Extract the [X, Y] coordinate from the center of the cell holding the provided text.  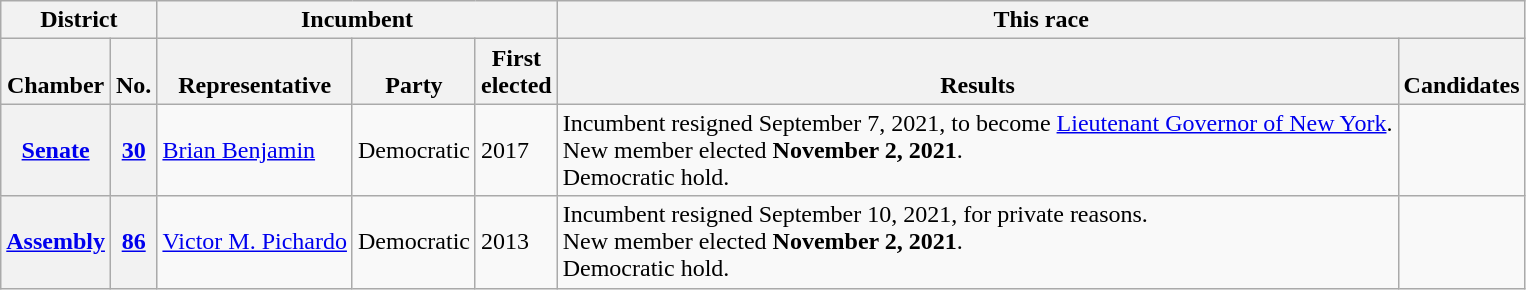
Firstelected [516, 72]
86 [133, 242]
This race [1041, 20]
Chamber [56, 72]
2013 [516, 242]
Results [978, 72]
District [79, 20]
Brian Benjamin [255, 150]
Candidates [1462, 72]
2017 [516, 150]
Senate [56, 150]
Victor M. Pichardo [255, 242]
30 [133, 150]
Assembly [56, 242]
No. [133, 72]
Representative [255, 72]
Incumbent resigned September 7, 2021, to become Lieutenant Governor of New York.New member elected November 2, 2021.Democratic hold. [978, 150]
Incumbent resigned September 10, 2021, for private reasons.New member elected November 2, 2021.Democratic hold. [978, 242]
Party [414, 72]
Incumbent [357, 20]
